Detect which cell encompasses the target text, then output its [x, y] center coordinate. 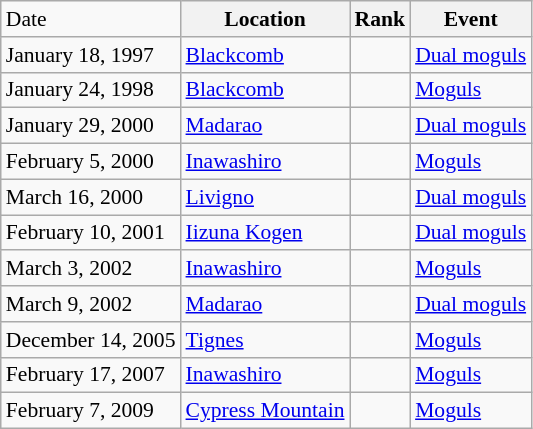
Livigno [266, 197]
Event [470, 19]
January 29, 2000 [91, 126]
February 7, 2009 [91, 411]
Location [266, 19]
February 10, 2001 [91, 233]
Tignes [266, 340]
March 9, 2002 [91, 304]
Iizuna Kogen [266, 233]
January 18, 1997 [91, 55]
January 24, 1998 [91, 90]
Cypress Mountain [266, 411]
Date [91, 19]
February 17, 2007 [91, 375]
March 16, 2000 [91, 197]
March 3, 2002 [91, 269]
February 5, 2000 [91, 162]
December 14, 2005 [91, 340]
Rank [380, 19]
